Pinpoint the cell where the given text exists, returning its (x, y) midpoint coordinate. 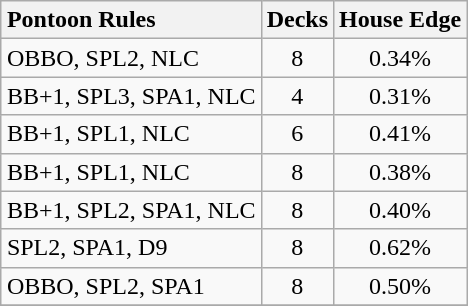
0.62% (400, 248)
OBBO, SPL2, NLC (131, 58)
0.31% (400, 96)
BB+1, SPL3, SPA1, NLC (131, 96)
0.40% (400, 210)
4 (297, 96)
0.38% (400, 172)
BB+1, SPL2, SPA1, NLC (131, 210)
0.34% (400, 58)
6 (297, 134)
House Edge (400, 20)
0.50% (400, 286)
Pontoon Rules (131, 20)
OBBO, SPL2, SPA1 (131, 286)
SPL2, SPA1, D9 (131, 248)
0.41% (400, 134)
Decks (297, 20)
